Locate the cell with the specified text and output its [x, y] center coordinate. 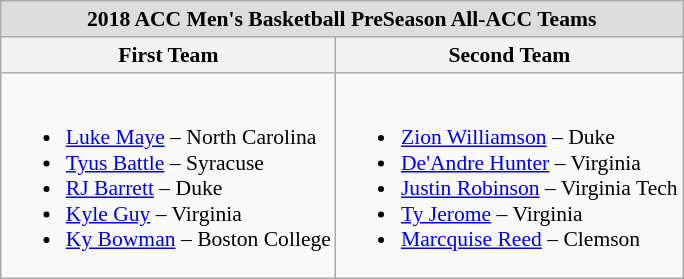
Zion Williamson – DukeDe'Andre Hunter – VirginiaJustin Robinson – Virginia TechTy Jerome – VirginiaMarcquise Reed – Clemson [510, 175]
Second Team [510, 55]
2018 ACC Men's Basketball PreSeason All-ACC Teams [342, 19]
First Team [168, 55]
Luke Maye – North CarolinaTyus Battle – SyracuseRJ Barrett – DukeKyle Guy – VirginiaKy Bowman – Boston College [168, 175]
